Detect which cell encompasses the target text, then output its [x, y] center coordinate. 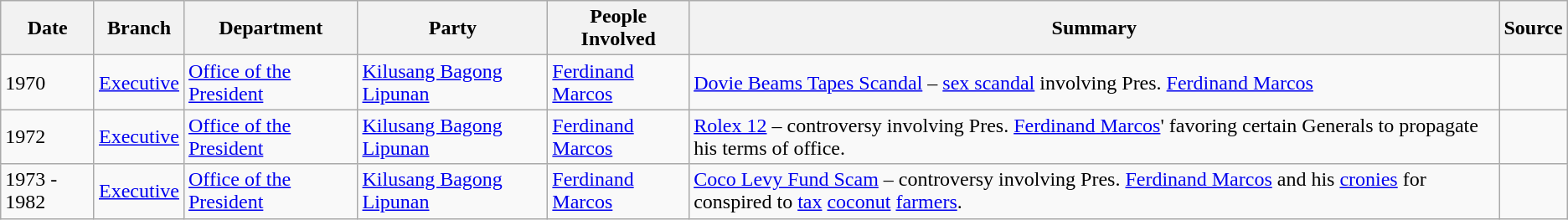
Dovie Beams Tapes Scandal – sex scandal involving Pres. Ferdinand Marcos [1094, 82]
Rolex 12 – controversy involving Pres. Ferdinand Marcos' favoring certain Generals to propagate his terms of office. [1094, 137]
Coco Levy Fund Scam – controversy involving Pres. Ferdinand Marcos and his cronies for conspired to tax coconut farmers. [1094, 191]
Department [270, 28]
1970 [48, 82]
1973 - 1982 [48, 191]
1972 [48, 137]
Date [48, 28]
Source [1533, 28]
Summary [1094, 28]
People Involved [618, 28]
Branch [139, 28]
Party [452, 28]
